Capture the cell that displays the provided text and extract its [x, y] central coordinate. 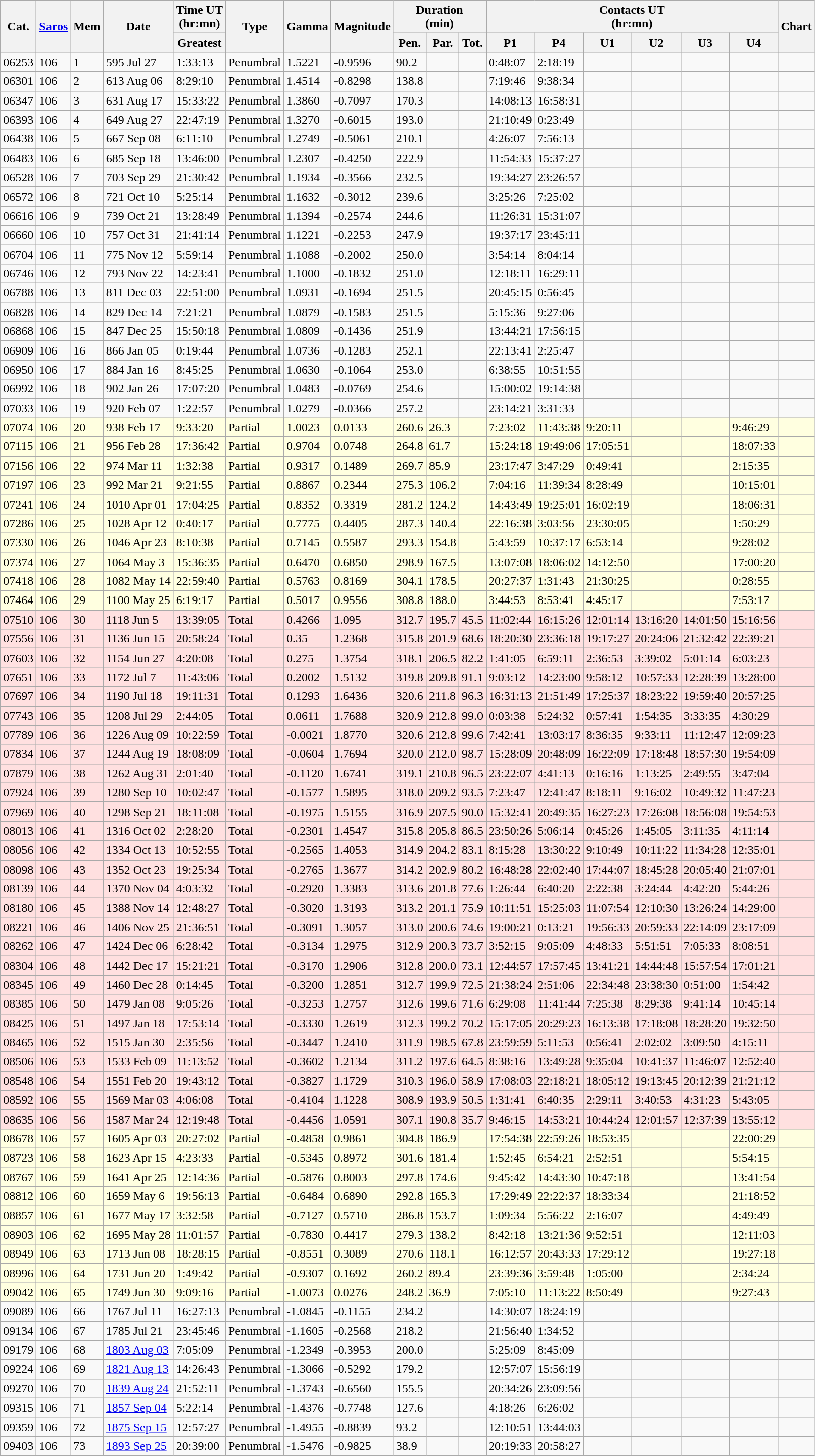
313.2 [409, 908]
42 [87, 850]
17:04:25 [199, 504]
37 [87, 754]
1.5895 [362, 792]
260.6 [409, 427]
0.4417 [362, 1235]
8 [87, 196]
14:23:41 [199, 274]
56 [87, 1119]
1082 May 14 [138, 581]
50 [87, 1004]
313.6 [409, 889]
5:44:26 [754, 889]
6:29:08 [510, 1004]
0.1293 [308, 696]
1.1729 [362, 1081]
16 [87, 350]
10:11:22 [656, 850]
38.9 [409, 1446]
0.4266 [308, 620]
9:05:26 [199, 1004]
1:41:05 [510, 658]
902 Jan 26 [138, 389]
23:39:36 [510, 1273]
5:43:59 [510, 542]
08812 [18, 1196]
32 [87, 658]
1713 Jun 08 [138, 1254]
14:12:50 [607, 562]
10:52:55 [199, 850]
19:59:40 [705, 696]
19:25:34 [199, 869]
0.275 [308, 658]
4:03:32 [199, 889]
07286 [18, 523]
39 [87, 792]
10:11:51 [510, 908]
70.2 [472, 1023]
06868 [18, 331]
72.5 [472, 985]
15:17:05 [510, 1023]
15:37:27 [559, 158]
8:42:18 [510, 1235]
35 [87, 716]
5:54:15 [754, 1158]
9:27:06 [559, 312]
-0.4104 [308, 1100]
0.9556 [362, 600]
16:58:31 [559, 101]
1497 Jan 18 [138, 1023]
13:30:22 [559, 850]
0:57:41 [607, 716]
09224 [18, 1369]
71 [87, 1408]
07697 [18, 696]
1:05:00 [607, 1273]
13:26:24 [705, 908]
5:06:14 [559, 831]
17:08:03 [510, 1081]
186.9 [443, 1138]
8:38:16 [510, 1062]
312.6 [409, 1004]
1.2134 [362, 1062]
06347 [18, 101]
1.095 [362, 620]
21:30:25 [607, 581]
7:53:17 [754, 600]
1.6436 [362, 696]
4:18:26 [510, 1408]
10:41:37 [656, 1062]
45.5 [472, 620]
1046 Apr 23 [138, 542]
15 [87, 331]
0.0611 [308, 716]
0:14:45 [199, 985]
10:51:55 [559, 370]
1:33:13 [199, 62]
23:38:30 [656, 985]
2:34:24 [754, 1273]
0.3319 [362, 504]
5:43:05 [754, 1100]
16:31:13 [510, 696]
18:06:02 [559, 562]
190.8 [443, 1119]
Pen. [409, 43]
314.9 [409, 850]
1.2410 [362, 1042]
193.9 [443, 1100]
11:39:34 [559, 485]
10:37:17 [559, 542]
99.6 [472, 735]
21:41:14 [199, 235]
1:31:43 [559, 581]
Magnitude [362, 26]
17:01:21 [754, 966]
1839 Aug 24 [138, 1388]
739 Oct 21 [138, 216]
3:52:15 [510, 946]
-0.1577 [308, 792]
07418 [18, 581]
1677 May 17 [138, 1216]
67.8 [472, 1042]
1:52:45 [510, 1158]
-1.1605 [308, 1331]
8:29:38 [656, 1004]
21:56:40 [510, 1331]
174.6 [443, 1177]
14:26:43 [199, 1369]
90.0 [472, 812]
313.0 [409, 927]
7:23:47 [510, 792]
14:43:30 [559, 1177]
17:18:08 [656, 1023]
0.8867 [308, 485]
36.9 [443, 1292]
07651 [18, 677]
08013 [18, 831]
12:10:51 [510, 1427]
12:48:27 [199, 908]
1.3754 [362, 658]
07330 [18, 542]
1.1000 [308, 274]
Time UT(hr:mn) [199, 17]
0:51:00 [705, 985]
7:04:16 [510, 485]
6:38:55 [510, 370]
07879 [18, 773]
-0.1283 [362, 350]
13 [87, 293]
293.3 [409, 542]
13:07:08 [510, 562]
0:23:49 [559, 120]
09179 [18, 1350]
1460 Dec 28 [138, 985]
-0.2568 [362, 1331]
9:33:20 [199, 427]
-0.5876 [308, 1177]
06746 [18, 274]
82.2 [472, 658]
8:50:49 [607, 1292]
7 [87, 177]
-0.0021 [308, 735]
0.5763 [308, 581]
12:44:57 [510, 966]
-0.1583 [362, 312]
20:24:06 [656, 639]
106.2 [443, 485]
11:43:38 [559, 427]
19:34:27 [510, 177]
06828 [18, 312]
20:12:39 [705, 1081]
2:16:07 [607, 1216]
12:10:30 [656, 908]
13:03:17 [559, 735]
-1.5476 [308, 1446]
22 [87, 466]
1172 Jul 7 [138, 677]
11:02:44 [510, 620]
17:25:37 [607, 696]
7:05:09 [199, 1350]
9:09:16 [199, 1292]
270.6 [409, 1254]
14:43:49 [510, 504]
18:20:30 [510, 639]
199.6 [443, 1004]
Par. [443, 43]
1.0736 [308, 350]
0.1489 [362, 466]
319.8 [409, 677]
-0.3602 [308, 1062]
P4 [559, 43]
212.0 [443, 754]
292.8 [409, 1196]
0.5587 [362, 542]
0.8972 [362, 1158]
20:29:23 [559, 1023]
-0.1155 [362, 1312]
25 [87, 523]
685 Sep 18 [138, 158]
16:27:13 [199, 1312]
58 [87, 1158]
1028 Apr 12 [138, 523]
1.2851 [362, 985]
1.3860 [308, 101]
52 [87, 1042]
11:34:28 [705, 850]
07197 [18, 485]
20:27:37 [510, 581]
1.0023 [308, 427]
-0.4250 [362, 158]
1893 Sep 25 [138, 1446]
-0.2565 [308, 850]
13:41:21 [607, 966]
17:05:51 [607, 446]
18:28:20 [705, 1023]
16:12:57 [510, 1254]
198.5 [443, 1042]
1.2906 [362, 966]
07464 [18, 600]
1.1228 [362, 1100]
-0.7748 [362, 1408]
974 Mar 11 [138, 466]
17 [87, 370]
4:45:17 [607, 600]
07115 [18, 446]
15:21:21 [199, 966]
301.6 [409, 1158]
6:28:42 [199, 946]
1:13:25 [656, 773]
13:41:54 [754, 1177]
13:28:00 [754, 677]
3:25:26 [510, 196]
19:25:01 [559, 504]
18:11:08 [199, 812]
1.1394 [308, 216]
Duration(min) [440, 17]
1.2757 [362, 1004]
311.9 [409, 1042]
2:25:47 [559, 350]
613 Aug 06 [138, 81]
0:49:41 [607, 466]
0:28:55 [754, 581]
18:24:19 [559, 1312]
-0.0769 [362, 389]
0.9861 [362, 1138]
0.0133 [362, 427]
793 Nov 22 [138, 274]
595 Jul 27 [138, 62]
649 Aug 27 [138, 120]
89.4 [443, 1273]
17:07:20 [199, 389]
-0.2002 [362, 254]
22:47:19 [199, 120]
297.8 [409, 1177]
165.3 [443, 1196]
12:19:48 [199, 1119]
12:18:11 [510, 274]
155.5 [409, 1388]
170.3 [409, 101]
320.9 [409, 716]
2:15:35 [754, 466]
08506 [18, 1062]
251.0 [409, 274]
15:28:09 [510, 754]
12:14:36 [199, 1177]
9:16:02 [656, 792]
15:32:41 [510, 812]
17:29:49 [510, 1196]
4:30:29 [754, 716]
1.0809 [308, 331]
09270 [18, 1388]
22:51:00 [199, 293]
U1 [607, 43]
279.3 [409, 1235]
2:52:51 [607, 1158]
1:54:42 [754, 985]
14:53:21 [559, 1119]
154.8 [443, 542]
11:12:47 [705, 735]
5 [87, 139]
14:23:00 [559, 677]
1100 May 25 [138, 600]
3:33:35 [705, 716]
308.9 [409, 1100]
17:54:38 [510, 1138]
07033 [18, 408]
298.9 [409, 562]
0.7145 [308, 542]
8:53:41 [559, 600]
1659 May 6 [138, 1196]
08635 [18, 1119]
9:33:11 [656, 735]
-1.2349 [308, 1350]
06438 [18, 139]
36 [87, 735]
-0.1975 [308, 812]
-0.9596 [362, 62]
18:08:09 [199, 754]
-1.0073 [308, 1292]
12:11:03 [754, 1235]
9:21:55 [199, 485]
7:25:02 [559, 196]
9:58:12 [607, 677]
196.0 [443, 1081]
15:31:07 [559, 216]
28 [87, 581]
5:59:14 [199, 254]
11:54:33 [510, 158]
6:26:02 [559, 1408]
721 Oct 10 [138, 196]
20:05:40 [705, 869]
18:33:34 [607, 1196]
1.6741 [362, 773]
-0.2765 [308, 869]
22:02:40 [559, 869]
10:15:01 [754, 485]
23:30:05 [607, 523]
06301 [18, 81]
73 [87, 1446]
22:18:21 [559, 1081]
33 [87, 677]
7:56:13 [559, 139]
90.2 [409, 62]
0.6890 [362, 1196]
4:31:23 [705, 1100]
06616 [18, 216]
12:28:39 [705, 677]
3:54:14 [510, 254]
10:02:47 [199, 792]
7:05:33 [705, 946]
1.4053 [362, 850]
19:37:17 [510, 235]
18:57:30 [705, 754]
-0.5292 [362, 1369]
0.35 [308, 639]
-0.2253 [362, 235]
-0.3447 [308, 1042]
3 [87, 101]
244.6 [409, 216]
18:56:08 [705, 812]
21:38:24 [510, 985]
17:56:15 [559, 331]
188.0 [443, 600]
72 [87, 1427]
8:15:28 [510, 850]
20:19:33 [510, 1446]
1.0279 [308, 408]
09315 [18, 1408]
1.5132 [362, 677]
4:41:13 [559, 773]
13:44:21 [510, 331]
08996 [18, 1273]
63 [87, 1254]
17:29:12 [607, 1254]
252.1 [409, 350]
09042 [18, 1292]
200.6 [443, 927]
20:57:25 [754, 696]
286.8 [409, 1216]
1.2975 [362, 946]
9:46:29 [754, 427]
1.3270 [308, 120]
247.9 [409, 235]
07924 [18, 792]
15:57:54 [705, 966]
54 [87, 1081]
59 [87, 1177]
-0.6015 [362, 120]
06909 [18, 350]
18 [87, 389]
1:26:44 [510, 889]
1.2619 [362, 1023]
20:48:09 [559, 754]
62 [87, 1235]
64 [87, 1273]
312.8 [409, 966]
19:17:27 [607, 639]
07374 [18, 562]
-0.9307 [308, 1273]
167.5 [443, 562]
11:46:07 [705, 1062]
201.1 [443, 908]
1641 Apr 25 [138, 1177]
920 Feb 07 [138, 408]
21:07:01 [754, 869]
6:53:14 [607, 542]
-0.3827 [308, 1081]
16:29:11 [559, 274]
304.1 [409, 581]
1190 Jul 18 [138, 696]
07603 [18, 658]
71.6 [472, 1004]
-0.0604 [308, 754]
07074 [18, 427]
1.3677 [362, 869]
775 Nov 12 [138, 254]
847 Dec 25 [138, 331]
18:06:31 [754, 504]
811 Dec 03 [138, 293]
222.9 [409, 158]
06393 [18, 120]
1.2307 [308, 158]
312.9 [409, 946]
5:25:09 [510, 1350]
3:59:48 [559, 1273]
19:54:53 [754, 812]
93.2 [409, 1427]
19:11:31 [199, 696]
07556 [18, 639]
08903 [18, 1235]
1316 Oct 02 [138, 831]
13:46:00 [199, 158]
-0.7830 [308, 1235]
0:56:45 [559, 293]
-0.3953 [362, 1350]
64.5 [472, 1062]
-0.3091 [308, 927]
12:35:01 [754, 850]
14:08:13 [510, 101]
08221 [18, 927]
8:10:38 [199, 542]
17:18:48 [656, 754]
Date [138, 26]
08548 [18, 1081]
202.9 [443, 869]
08180 [18, 908]
-0.3012 [362, 196]
17:00:20 [754, 562]
4 [87, 120]
3:44:53 [510, 600]
73.7 [472, 946]
73.1 [472, 966]
1298 Sep 21 [138, 812]
2 [87, 81]
-0.3170 [308, 966]
178.5 [443, 581]
07789 [18, 735]
269.7 [409, 466]
19:49:06 [559, 446]
251.9 [409, 331]
Cat. [18, 26]
1.3383 [362, 889]
9:45:42 [510, 1177]
0.9317 [308, 466]
13:55:12 [754, 1119]
201.9 [443, 639]
0:45:26 [607, 831]
06253 [18, 62]
204.2 [443, 850]
14 [87, 312]
239.6 [409, 196]
1.2368 [362, 639]
1352 Oct 23 [138, 869]
232.5 [409, 177]
15:50:18 [199, 331]
20:34:26 [510, 1388]
15:33:22 [199, 101]
1:31:41 [510, 1100]
Gamma [308, 26]
18:05:12 [607, 1081]
11:26:31 [510, 216]
53 [87, 1062]
1262 Aug 31 [138, 773]
14:29:00 [754, 908]
2:29:11 [607, 1100]
1:09:34 [510, 1216]
98.7 [472, 754]
-1.4955 [308, 1427]
667 Sep 08 [138, 139]
281.2 [409, 504]
307.1 [409, 1119]
181.4 [443, 1158]
96.5 [472, 773]
08678 [18, 1138]
07834 [18, 754]
1695 May 28 [138, 1235]
-0.4456 [308, 1119]
-1.4376 [308, 1408]
23:09:56 [559, 1388]
6:19:17 [199, 600]
15:56:19 [559, 1369]
1.7694 [362, 754]
77.6 [472, 889]
1515 Jan 30 [138, 1042]
23 [87, 485]
55 [87, 1100]
210.8 [443, 773]
-0.5345 [308, 1158]
23:17:09 [754, 927]
75.9 [472, 908]
1:50:29 [754, 523]
195.7 [443, 620]
1.5221 [308, 62]
992 Mar 21 [138, 485]
3:03:56 [559, 523]
250.0 [409, 254]
18:53:35 [607, 1138]
-0.1832 [362, 274]
-0.3200 [308, 985]
18:45:28 [656, 869]
26.3 [443, 427]
51 [87, 1023]
0.2344 [362, 485]
218.2 [409, 1331]
1424 Dec 06 [138, 946]
193.0 [409, 120]
12:01:57 [656, 1119]
9:35:04 [607, 1062]
287.3 [409, 523]
07510 [18, 620]
Tot. [472, 43]
12:57:07 [510, 1369]
61.7 [443, 446]
13:21:36 [559, 1235]
11 [87, 254]
4:49:49 [754, 1216]
06992 [18, 389]
45 [87, 908]
10 [87, 235]
11:01:57 [199, 1235]
08304 [18, 966]
21 [87, 446]
1479 Jan 08 [138, 1004]
-0.3134 [308, 946]
304.8 [409, 1138]
9:05:09 [559, 946]
70 [87, 1388]
22:59:26 [559, 1138]
275.3 [409, 485]
09403 [18, 1446]
08949 [18, 1254]
23:22:07 [510, 773]
15:00:02 [510, 389]
15:16:56 [754, 620]
1857 Sep 04 [138, 1408]
264.8 [409, 446]
23:45:11 [559, 235]
06788 [18, 293]
829 Dec 14 [138, 312]
11:41:44 [559, 1004]
66 [87, 1312]
93.5 [472, 792]
-0.8839 [362, 1427]
09359 [18, 1427]
31 [87, 639]
06483 [18, 158]
16:48:28 [510, 869]
3:31:33 [559, 408]
3:11:35 [705, 831]
34 [87, 696]
9:20:11 [607, 427]
1767 Jul 11 [138, 1312]
61 [87, 1216]
07743 [18, 716]
1749 Jun 30 [138, 1292]
4:06:08 [199, 1100]
0:03:38 [510, 716]
21:52:11 [199, 1388]
0.9704 [308, 446]
14:01:50 [705, 620]
1 [87, 62]
9 [87, 216]
13:49:28 [559, 1062]
0.3089 [362, 1254]
24 [87, 504]
12 [87, 274]
12:41:47 [559, 792]
197.6 [443, 1062]
153.7 [443, 1216]
23:14:21 [510, 408]
1.7688 [362, 716]
254.6 [409, 389]
15:24:18 [510, 446]
-0.3253 [308, 1004]
60 [87, 1196]
43 [87, 869]
1226 Aug 09 [138, 735]
0:19:44 [199, 350]
21:30:42 [199, 177]
U3 [705, 43]
35.7 [472, 1119]
0.8169 [362, 581]
1821 Aug 13 [138, 1369]
310.3 [409, 1081]
U4 [754, 43]
06704 [18, 254]
1803 Aug 03 [138, 1350]
2:51:06 [559, 985]
314.2 [409, 869]
1064 May 3 [138, 562]
-0.9825 [362, 1446]
1:54:35 [656, 716]
08723 [18, 1158]
19:54:09 [754, 754]
1.8770 [362, 735]
211.8 [443, 696]
-0.4858 [308, 1138]
10:57:33 [656, 677]
0.6850 [362, 562]
1.0591 [362, 1119]
3:32:58 [199, 1216]
207.5 [443, 812]
11:47:23 [754, 792]
138.2 [443, 1235]
68.6 [472, 639]
10:45:14 [754, 1004]
253.0 [409, 370]
40 [87, 812]
23:26:57 [559, 177]
12:09:23 [754, 735]
11:07:54 [607, 908]
30 [87, 620]
11:13:22 [559, 1292]
47 [87, 946]
68 [87, 1350]
83.1 [472, 850]
Greatest [199, 43]
7:25:38 [607, 1004]
-0.6560 [362, 1388]
-1.3066 [308, 1369]
0.6470 [308, 562]
22:39:21 [754, 639]
1118 Jun 5 [138, 620]
0.0748 [362, 446]
5:25:14 [199, 196]
21:32:42 [705, 639]
0.5017 [308, 600]
44 [87, 889]
0.5710 [362, 1216]
1:45:05 [656, 831]
9:27:43 [754, 1292]
9:52:51 [607, 1235]
20:39:00 [199, 1446]
1388 Nov 14 [138, 908]
4:48:33 [607, 946]
21:18:52 [754, 1196]
4:23:33 [199, 1158]
23:59:59 [510, 1042]
07156 [18, 466]
3:24:44 [656, 889]
209.2 [443, 792]
884 Jan 16 [138, 370]
7:19:46 [510, 81]
2:22:38 [607, 889]
210.1 [409, 139]
06950 [18, 370]
21:36:51 [199, 927]
0:40:17 [199, 523]
08056 [18, 850]
10:47:18 [607, 1177]
1.1934 [308, 177]
49 [87, 985]
6:03:23 [754, 658]
8:36:35 [607, 735]
08592 [18, 1100]
09134 [18, 1331]
7:23:02 [510, 427]
1244 Aug 19 [138, 754]
257.2 [409, 408]
22:16:38 [510, 523]
1.1088 [308, 254]
20:45:15 [510, 293]
0.8352 [308, 504]
Mem [87, 26]
9:28:02 [754, 542]
320.0 [409, 754]
08385 [18, 1004]
7:21:21 [199, 312]
-1.3743 [308, 1388]
19 [87, 408]
58.9 [472, 1081]
1:22:57 [199, 408]
20:58:27 [559, 1446]
-0.5061 [362, 139]
3:47:29 [559, 466]
8:45:25 [199, 370]
6:40:20 [559, 889]
08767 [18, 1177]
5:15:36 [510, 312]
1.0879 [308, 312]
-0.3566 [362, 177]
16:15:26 [559, 620]
-0.2301 [308, 831]
08857 [18, 1216]
13:44:03 [559, 1427]
206.5 [443, 658]
09089 [18, 1312]
-0.1120 [308, 773]
08262 [18, 946]
19:56:33 [607, 927]
85.9 [443, 466]
3:40:53 [656, 1100]
1.0931 [308, 293]
-0.3330 [308, 1023]
16:22:09 [607, 754]
1605 Apr 03 [138, 1138]
205.8 [443, 831]
1623 Apr 15 [138, 1158]
1.0630 [308, 370]
14:30:07 [510, 1312]
08345 [18, 985]
5:51:51 [656, 946]
1010 Apr 01 [138, 504]
22:00:29 [754, 1138]
1442 Dec 17 [138, 966]
26 [87, 542]
1.4514 [308, 81]
4:42:20 [705, 889]
19:14:38 [559, 389]
3:47:04 [754, 773]
1875 Sep 15 [138, 1427]
8:08:51 [754, 946]
-0.1694 [362, 293]
22:14:09 [705, 927]
-0.8551 [308, 1254]
1.3193 [362, 908]
20:58:24 [199, 639]
-0.6484 [308, 1196]
67 [87, 1331]
2:36:53 [607, 658]
1.1632 [308, 196]
21:51:49 [559, 696]
38 [87, 773]
10:49:32 [705, 792]
22:59:40 [199, 581]
9:10:49 [607, 850]
-0.8298 [362, 81]
5:56:22 [559, 1216]
1136 Jun 15 [138, 639]
201.8 [443, 889]
21:21:12 [754, 1081]
19:00:21 [510, 927]
14:44:48 [656, 966]
11:43:06 [199, 677]
11:13:52 [199, 1062]
938 Feb 17 [138, 427]
48 [87, 966]
1533 Feb 09 [138, 1062]
1:34:52 [559, 1331]
8:45:09 [559, 1350]
21:10:49 [510, 120]
260.2 [409, 1273]
1370 Nov 04 [138, 889]
20:49:35 [559, 812]
9:03:12 [510, 677]
1154 Jun 27 [138, 658]
9:38:34 [559, 81]
Contacts UT(hr:mn) [632, 17]
1731 Jun 20 [138, 1273]
3:09:50 [705, 1042]
99.0 [472, 716]
20:43:33 [559, 1254]
4:15:11 [754, 1042]
19:43:12 [199, 1081]
06572 [18, 196]
13:16:20 [656, 620]
2:02:02 [656, 1042]
16:02:19 [607, 504]
0.2002 [308, 677]
9:41:14 [705, 1004]
1587 Mar 24 [138, 1119]
46 [87, 927]
-0.1436 [362, 331]
10:44:24 [607, 1119]
2:01:40 [199, 773]
2:49:55 [705, 773]
-0.2920 [308, 889]
318.1 [409, 658]
18:23:22 [656, 696]
179.2 [409, 1369]
17:53:14 [199, 1023]
631 Aug 17 [138, 101]
27 [87, 562]
Saros [54, 26]
311.2 [409, 1062]
1:49:42 [199, 1273]
3:39:02 [656, 658]
06528 [18, 177]
07969 [18, 812]
16:13:38 [607, 1023]
-0.2574 [362, 216]
18:28:15 [199, 1254]
19:56:13 [199, 1196]
22:34:48 [607, 985]
200.3 [443, 946]
1280 Sep 10 [138, 792]
1.5155 [362, 812]
4:11:14 [754, 831]
1.1221 [308, 235]
22:22:37 [559, 1196]
0:13:21 [559, 927]
0.8003 [362, 1177]
1208 Jul 29 [138, 716]
-0.1064 [362, 370]
17:44:07 [607, 869]
23:50:26 [510, 831]
0:16:16 [607, 773]
-0.3020 [308, 908]
15:25:03 [559, 908]
8:29:10 [199, 81]
P1 [510, 43]
07241 [18, 504]
199.9 [443, 985]
1.4547 [362, 831]
9:46:15 [510, 1119]
18:07:33 [754, 446]
16:27:23 [607, 812]
0.7775 [308, 523]
866 Jan 05 [138, 350]
22:13:41 [510, 350]
23:36:18 [559, 639]
199.2 [443, 1023]
1.0483 [308, 389]
308.8 [409, 600]
312.3 [409, 1023]
1:32:38 [199, 466]
80.2 [472, 869]
08425 [18, 1023]
13:39:05 [199, 620]
8:04:14 [559, 254]
5:24:32 [559, 716]
6:40:35 [559, 1100]
1.2749 [308, 139]
10:22:59 [199, 735]
50.5 [472, 1100]
209.8 [443, 677]
29 [87, 600]
13:28:49 [199, 216]
1569 Mar 03 [138, 1100]
1785 Jul 21 [138, 1331]
316.9 [409, 812]
06660 [18, 235]
08098 [18, 869]
1551 Feb 20 [138, 1081]
318.0 [409, 792]
17:57:45 [559, 966]
5:11:53 [559, 1042]
8:28:49 [607, 485]
17:26:08 [656, 812]
1.3057 [362, 927]
20:59:33 [656, 927]
41 [87, 831]
19:27:18 [754, 1254]
6:59:11 [559, 658]
08139 [18, 889]
319.1 [409, 773]
-0.0366 [362, 408]
65 [87, 1292]
19:13:45 [656, 1081]
2:28:20 [199, 831]
15:36:35 [199, 562]
1406 Nov 25 [138, 927]
20 [87, 427]
140.4 [443, 523]
757 Oct 31 [138, 235]
248.2 [409, 1292]
4:20:08 [199, 658]
703 Sep 29 [138, 177]
7:42:41 [510, 735]
2:18:19 [559, 62]
127.6 [409, 1408]
138.8 [409, 81]
12:52:40 [754, 1062]
57 [87, 1138]
124.2 [443, 504]
4:26:07 [510, 139]
0.4405 [362, 523]
2:44:05 [199, 716]
-1.0845 [308, 1312]
86.5 [472, 831]
08465 [18, 1042]
956 Feb 28 [138, 446]
Type [255, 26]
74.6 [472, 927]
69 [87, 1369]
118.1 [443, 1254]
12:57:27 [199, 1427]
0.1692 [362, 1273]
1334 Oct 13 [138, 850]
12:37:39 [705, 1119]
8:18:11 [607, 792]
6:11:10 [199, 139]
91.1 [472, 677]
23:45:46 [199, 1331]
6 [87, 158]
20:27:02 [199, 1138]
12:01:14 [607, 620]
23:17:47 [510, 466]
Chart [796, 26]
6:54:21 [559, 1158]
U2 [656, 43]
7:05:10 [510, 1292]
19:32:50 [754, 1023]
-0.7097 [362, 101]
0.0276 [362, 1292]
0:48:07 [510, 62]
2:35:56 [199, 1042]
17:36:42 [199, 446]
96.3 [472, 696]
5:22:14 [199, 1408]
5:01:14 [705, 658]
0:56:41 [607, 1042]
-0.7127 [308, 1216]
234.2 [409, 1312]
